Extract the [X, Y] coordinate from the center of the cell holding the provided text.  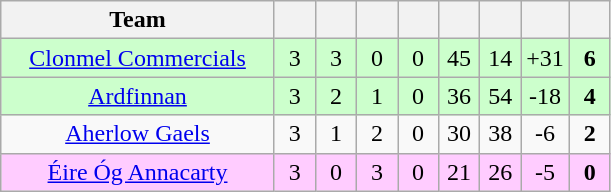
Éire Óg Annacarty [138, 172]
38 [500, 134]
Team [138, 20]
14 [500, 58]
21 [460, 172]
54 [500, 96]
+31 [546, 58]
Aherlow Gaels [138, 134]
30 [460, 134]
45 [460, 58]
Clonmel Commercials [138, 58]
-6 [546, 134]
6 [590, 58]
4 [590, 96]
-18 [546, 96]
Ardfinnan [138, 96]
-5 [546, 172]
26 [500, 172]
36 [460, 96]
